Pinpoint the cell where the given text exists, returning its (X, Y) midpoint coordinate. 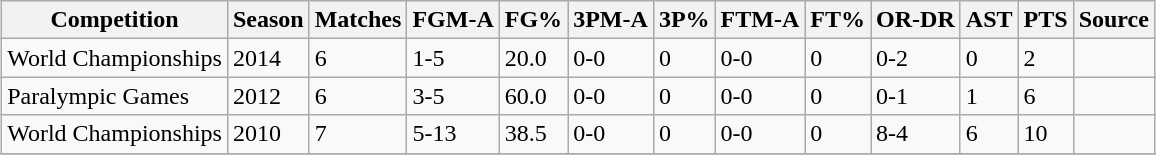
60.0 (533, 96)
1-5 (453, 58)
5-13 (453, 134)
Matches (358, 20)
FT% (838, 20)
7 (358, 134)
38.5 (533, 134)
AST (989, 20)
20.0 (533, 58)
FTM-A (760, 20)
FGM-A (453, 20)
1 (989, 96)
Paralympic Games (115, 96)
8-4 (916, 134)
PTS (1046, 20)
2012 (268, 96)
3P% (684, 20)
2 (1046, 58)
Season (268, 20)
3PM-A (611, 20)
2014 (268, 58)
Competition (115, 20)
0-2 (916, 58)
OR-DR (916, 20)
2010 (268, 134)
0-1 (916, 96)
3-5 (453, 96)
Source (1114, 20)
FG% (533, 20)
10 (1046, 134)
